Capture the cell that displays the provided text and extract its (X, Y) central coordinate. 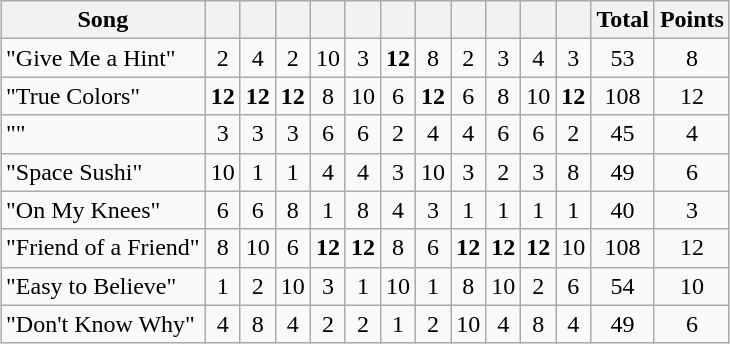
"Don't Know Why" (104, 324)
"Space Sushi" (104, 172)
"Friend of a Friend" (104, 248)
Points (692, 20)
53 (623, 58)
Song (104, 20)
"True Colors" (104, 96)
54 (623, 286)
45 (623, 134)
40 (623, 210)
"On My Knees" (104, 210)
"Give Me a Hint" (104, 58)
"Easy to Believe" (104, 286)
Total (623, 20)
"" (104, 134)
